Output the [x, y] coordinate of the center of the cell containing the given text.  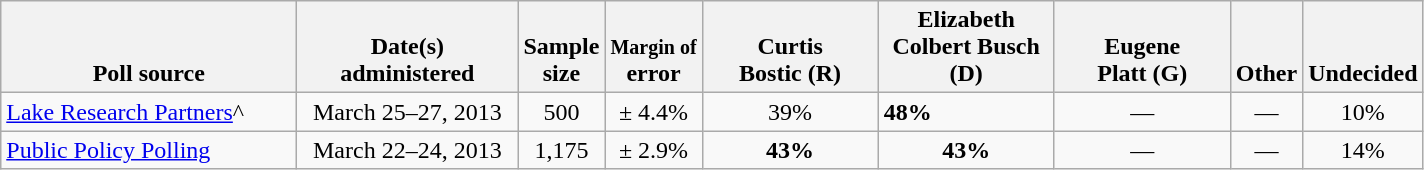
± 4.4% [654, 112]
March 25–27, 2013 [408, 112]
Lake Research Partners^ [149, 112]
14% [1363, 150]
48% [966, 112]
ElizabethColbert Busch (D) [966, 47]
Date(s)administered [408, 47]
39% [790, 112]
Undecided [1363, 47]
March 22–24, 2013 [408, 150]
Poll source [149, 47]
Other [1266, 47]
1,175 [562, 150]
Samplesize [562, 47]
EugenePlatt (G) [1142, 47]
10% [1363, 112]
Margin oferror [654, 47]
± 2.9% [654, 150]
Public Policy Polling [149, 150]
500 [562, 112]
CurtisBostic (R) [790, 47]
